Scan for the cell matching the given text and deliver its (x, y) coordinate at center. 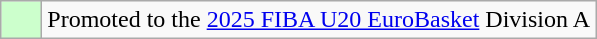
Promoted to the 2025 FIBA U20 EuroBasket Division A (319, 20)
